Find where the given text appears and provide that cell's center as (x, y) coordinate. 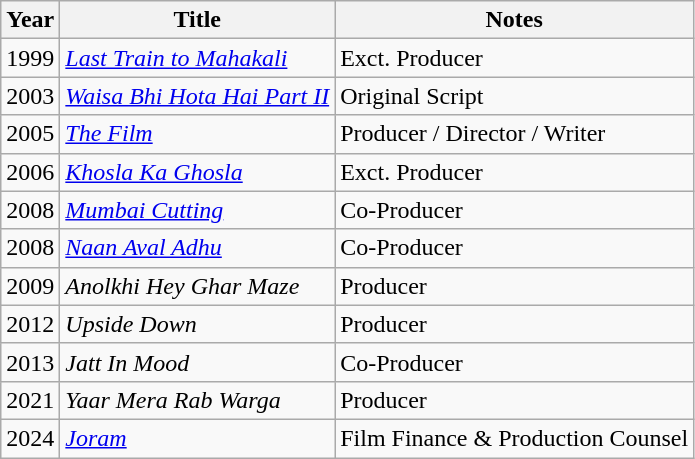
Naan Aval Adhu (198, 248)
Year (30, 20)
2005 (30, 134)
Khosla Ka Ghosla (198, 172)
Original Script (514, 96)
Upside Down (198, 324)
Joram (198, 438)
Yaar Mera Rab Warga (198, 400)
Last Train to Mahakali (198, 58)
2003 (30, 96)
2013 (30, 362)
The Film (198, 134)
2006 (30, 172)
Title (198, 20)
Mumbai Cutting (198, 210)
Anolkhi Hey Ghar Maze (198, 286)
Jatt In Mood (198, 362)
2021 (30, 400)
Producer / Director / Writer (514, 134)
Film Finance & Production Counsel (514, 438)
1999 (30, 58)
2009 (30, 286)
Notes (514, 20)
Waisa Bhi Hota Hai Part II (198, 96)
2012 (30, 324)
2024 (30, 438)
